Return (x, y) of the center of cell containing provided text 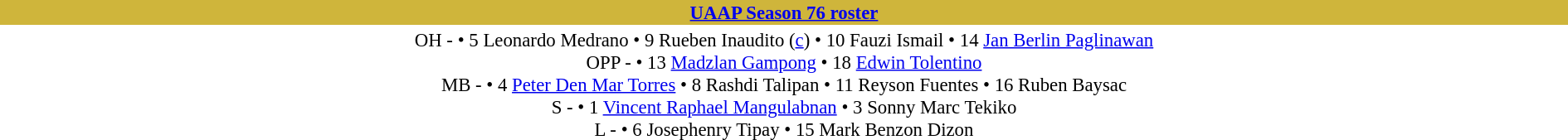
UAAP Season 76 roster (784, 12)
